Identify which cell holds the provided text, then report its [X, Y] central coordinate. 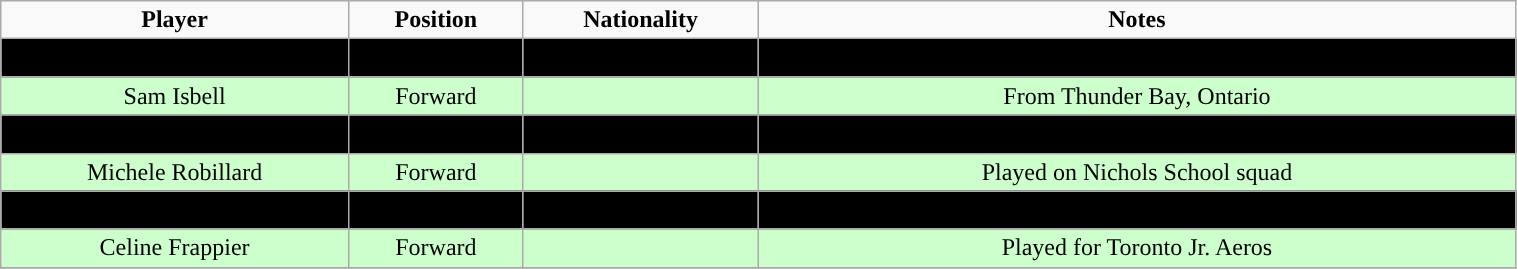
Michele Robillard [175, 172]
Played on Nichols School squad [1137, 172]
Played with Ottawa Jr. Lady Senators [1137, 58]
From Thunder Bay, Ontario [1137, 96]
Sam Isbell [175, 96]
Attended Gilmour Academy [1137, 134]
Played for Toronto Jr. Aeros [1137, 248]
Celine Frappier [175, 248]
Nationality [640, 20]
Maggie Knott [175, 58]
Player [175, 20]
Position [436, 20]
Nicole Guagliardi [175, 210]
Notes [1137, 20]
Claire Werynski [175, 134]
Played with Barrington (IL) High School [1137, 210]
Defense [436, 134]
